Detect which cell encompasses the target text, then output its (x, y) center coordinate. 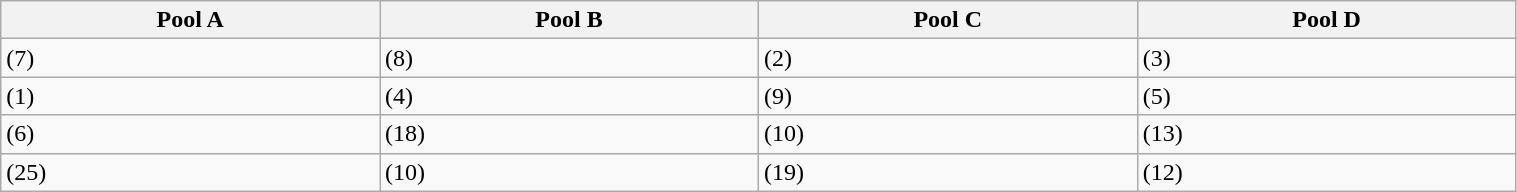
(8) (570, 58)
(12) (1326, 172)
(2) (948, 58)
(7) (190, 58)
(1) (190, 96)
(4) (570, 96)
(3) (1326, 58)
(19) (948, 172)
(13) (1326, 134)
Pool A (190, 20)
(6) (190, 134)
(18) (570, 134)
Pool D (1326, 20)
(5) (1326, 96)
(9) (948, 96)
Pool B (570, 20)
(25) (190, 172)
Pool C (948, 20)
